For the text-containing cell, return its midpoint in [x, y] coordinate format. 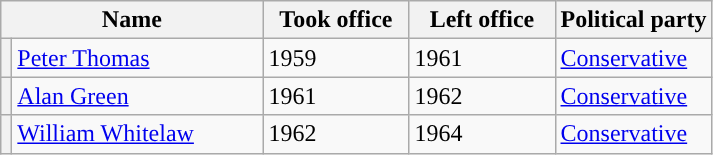
Political party [634, 20]
Left office [482, 20]
1959 [336, 58]
Peter Thomas [138, 58]
Alan Green [138, 96]
Name [132, 20]
Took office [336, 20]
1964 [482, 134]
William Whitelaw [138, 134]
